Capture the cell that displays the provided text and extract its [x, y] central coordinate. 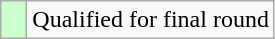
Qualified for final round [151, 20]
